From the cell containing the given text, extract its center point as (X, Y) coordinate. 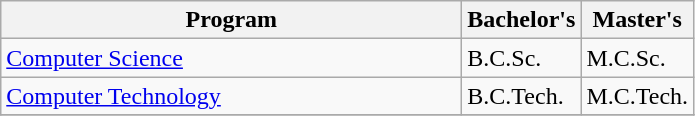
M.C.Sc. (638, 58)
Computer Technology (232, 96)
B.C.Tech. (522, 96)
Program (232, 20)
Bachelor's (522, 20)
M.C.Tech. (638, 96)
Master's (638, 20)
Computer Science (232, 58)
B.C.Sc. (522, 58)
